Return [X, Y] of the center of cell containing provided text 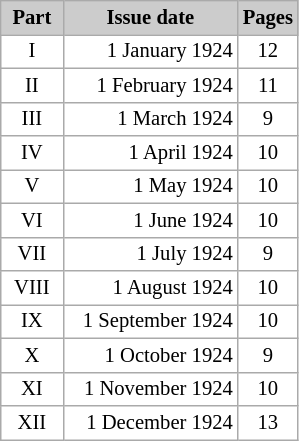
II [32, 85]
V [32, 186]
1 August 1924 [150, 287]
X [32, 355]
12 [268, 51]
13 [268, 423]
1 May 1924 [150, 186]
1 November 1924 [150, 389]
1 October 1924 [150, 355]
IV [32, 153]
1 March 1924 [150, 119]
XI [32, 389]
1 December 1924 [150, 423]
Part [32, 17]
Pages [268, 17]
IX [32, 321]
VII [32, 254]
11 [268, 85]
1 April 1924 [150, 153]
VI [32, 220]
III [32, 119]
VIII [32, 287]
1 September 1924 [150, 321]
1 June 1924 [150, 220]
XII [32, 423]
1 January 1924 [150, 51]
1 February 1924 [150, 85]
I [32, 51]
1 July 1924 [150, 254]
Issue date [150, 17]
